Search for the cell housing the specified text and yield its [x, y] center coordinate. 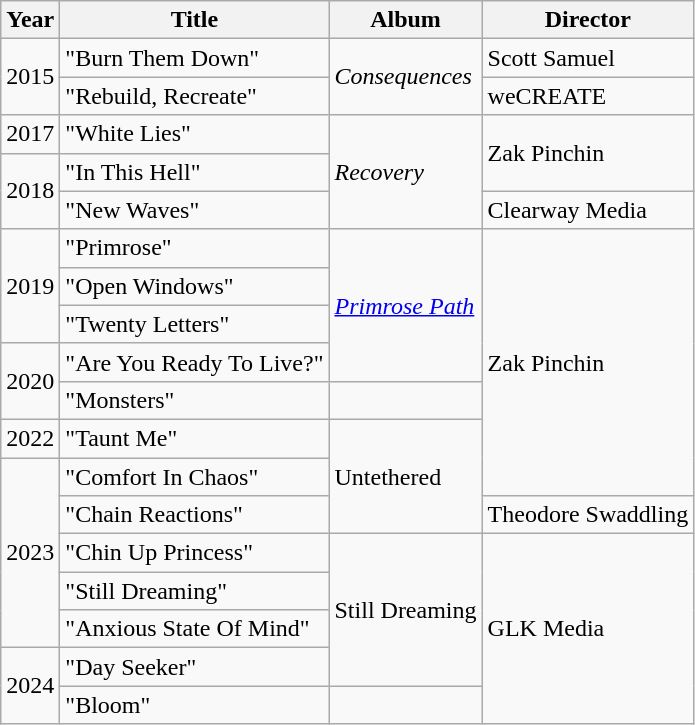
2024 [30, 686]
"Open Windows" [194, 286]
Scott Samuel [588, 58]
"Bloom" [194, 705]
Still Dreaming [406, 610]
2020 [30, 381]
"Anxious State Of Mind" [194, 629]
"Day Seeker" [194, 667]
Recovery [406, 172]
"Taunt Me" [194, 438]
Untethered [406, 476]
"Primrose" [194, 248]
"Are You Ready To Live?" [194, 362]
Director [588, 20]
weCREATE [588, 96]
2018 [30, 191]
Year [30, 20]
2023 [30, 553]
2019 [30, 286]
2015 [30, 77]
2022 [30, 438]
Consequences [406, 77]
"In This Hell" [194, 172]
Primrose Path [406, 305]
Clearway Media [588, 210]
Album [406, 20]
"Rebuild, Recreate" [194, 96]
"Burn Them Down" [194, 58]
Title [194, 20]
Theodore Swaddling [588, 515]
"New Waves" [194, 210]
"Still Dreaming" [194, 591]
"White Lies" [194, 134]
GLK Media [588, 629]
"Chin Up Princess" [194, 553]
"Comfort In Chaos" [194, 477]
"Twenty Letters" [194, 324]
"Monsters" [194, 400]
2017 [30, 134]
"Chain Reactions" [194, 515]
